Provide the [X, Y] coordinate of the cell's center where the given text is located.  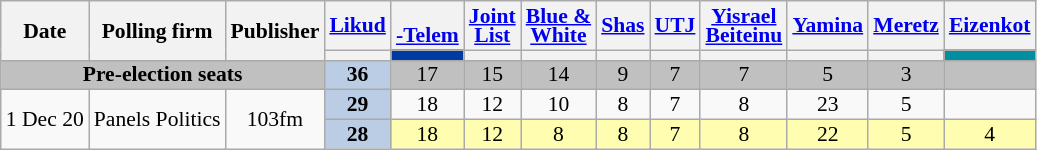
JointList [492, 26]
10 [558, 105]
Panels Politics [158, 120]
YisraelBeiteinu [744, 26]
Date [45, 30]
Shas [622, 26]
36 [358, 75]
4 [990, 135]
Publisher [274, 30]
Blue &White [558, 26]
14 [558, 75]
Yamina [828, 26]
28 [358, 135]
22 [828, 135]
Likud [358, 26]
103fm [274, 120]
UTJ [676, 26]
23 [828, 105]
15 [492, 75]
Eizenkot [990, 26]
17 [428, 75]
-Telem [428, 26]
Pre-election seats [163, 75]
9 [622, 75]
Polling firm [158, 30]
29 [358, 105]
Meretz [906, 26]
1 Dec 20 [45, 120]
3 [906, 75]
